Identify which cell holds the provided text, then report its [X, Y] central coordinate. 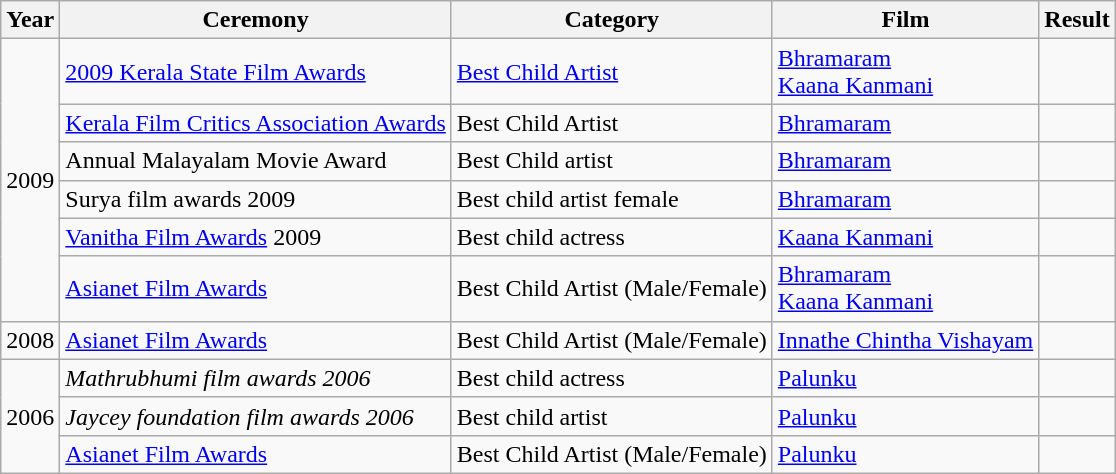
Vanitha Film Awards 2009 [256, 237]
Best Child artist [612, 161]
Ceremony [256, 20]
Best child artist [612, 416]
Annual Malayalam Movie Award [256, 161]
Surya film awards 2009 [256, 199]
Category [612, 20]
2009 Kerala State Film Awards [256, 72]
Mathrubhumi film awards 2006 [256, 378]
Innathe Chintha Vishayam [905, 340]
Kerala Film Critics Association Awards [256, 123]
Kaana Kanmani [905, 237]
Jaycey foundation film awards 2006 [256, 416]
2006 [30, 416]
2008 [30, 340]
Year [30, 20]
Film [905, 20]
Best child artist female [612, 199]
Result [1077, 20]
2009 [30, 180]
